Extract the (X, Y) coordinate from the center of the cell holding the provided text.  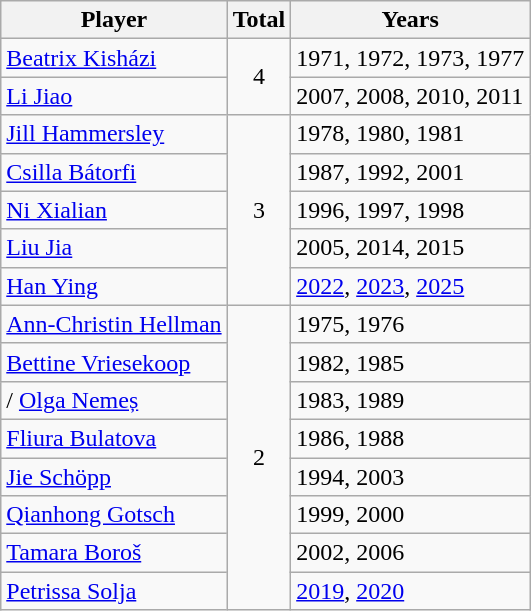
1982, 1985 (410, 362)
1994, 2003 (410, 477)
Li Jiao (114, 96)
3 (259, 210)
2002, 2006 (410, 553)
2005, 2014, 2015 (410, 248)
2019, 2020 (410, 591)
1983, 1989 (410, 400)
Ni Xialian (114, 210)
Jill Hammersley (114, 134)
1999, 2000 (410, 515)
Player (114, 20)
Tamara Boroš (114, 553)
Petrissa Solja (114, 591)
Total (259, 20)
/ Olga Nemeș (114, 400)
Han Ying (114, 286)
2007, 2008, 2010, 2011 (410, 96)
Fliura Bulatova (114, 438)
Bettine Vriesekoop (114, 362)
1986, 1988 (410, 438)
Jie Schöpp (114, 477)
Liu Jia (114, 248)
Years (410, 20)
4 (259, 77)
1978, 1980, 1981 (410, 134)
Qianhong Gotsch (114, 515)
2 (259, 457)
Beatrix Kisházi (114, 58)
2022, 2023, 2025 (410, 286)
1971, 1972, 1973, 1977 (410, 58)
1996, 1997, 1998 (410, 210)
Csilla Bátorfi (114, 172)
Ann-Christin Hellman (114, 324)
1987, 1992, 2001 (410, 172)
1975, 1976 (410, 324)
